Extract the [X, Y] coordinate from the center of the cell holding the provided text.  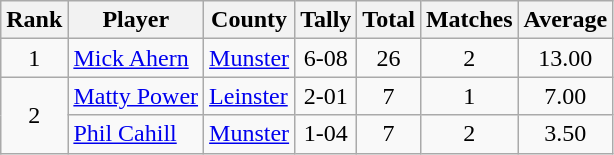
3.50 [566, 134]
Rank [34, 20]
6-08 [326, 58]
Average [566, 20]
7.00 [566, 96]
2-01 [326, 96]
13.00 [566, 58]
Mick Ahern [136, 58]
Leinster [250, 96]
County [250, 20]
Player [136, 20]
Tally [326, 20]
Total [389, 20]
Phil Cahill [136, 134]
Matty Power [136, 96]
26 [389, 58]
Matches [469, 20]
1-04 [326, 134]
